Capture the cell that displays the provided text and extract its [x, y] central coordinate. 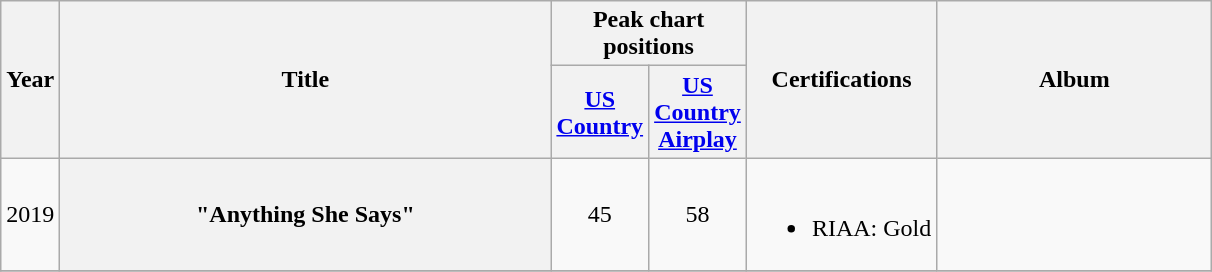
RIAA: Gold [841, 214]
58 [698, 214]
Peak chart positions [648, 34]
Year [30, 80]
Certifications [841, 80]
Title [306, 80]
"Anything She Says" [306, 214]
US Country [600, 112]
US Country Airplay [698, 112]
45 [600, 214]
Album [1074, 80]
2019 [30, 214]
